Scan for the cell matching the given text and deliver its [x, y] coordinate at center. 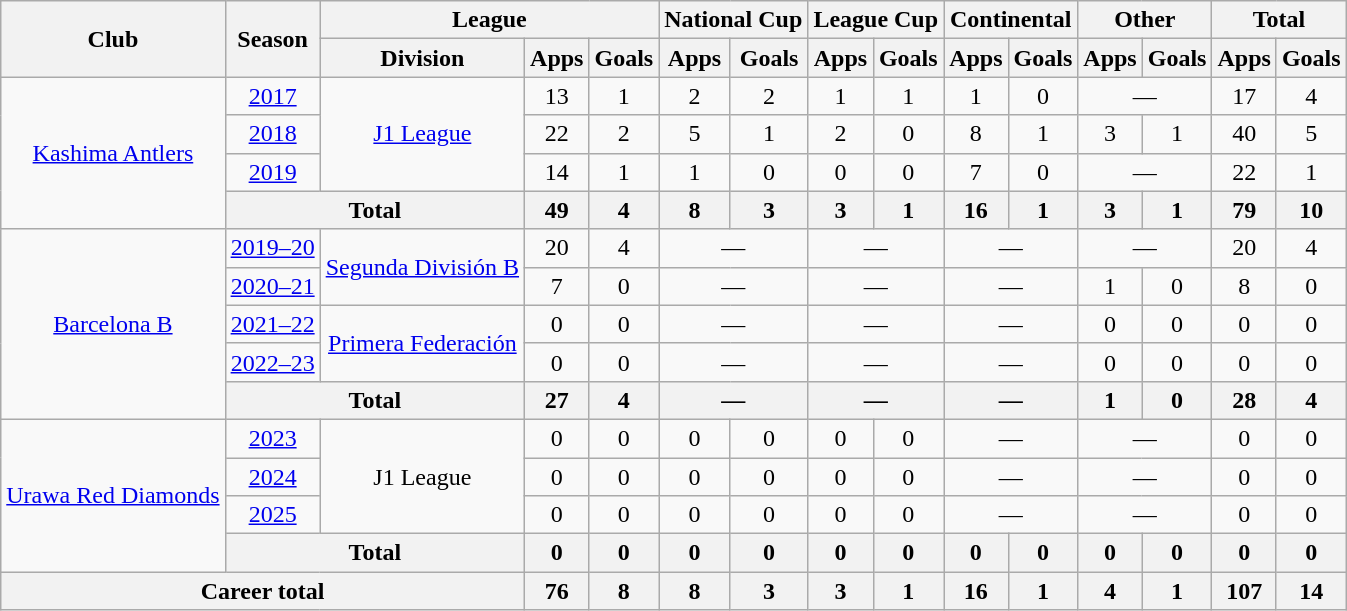
Division [422, 58]
49 [557, 210]
27 [557, 400]
17 [1244, 96]
40 [1244, 134]
2025 [272, 515]
Continental [1011, 20]
2019 [272, 172]
2018 [272, 134]
2022–23 [272, 362]
2024 [272, 477]
Primera Federación [422, 343]
League [490, 20]
Career total [263, 591]
2020–21 [272, 286]
National Cup [734, 20]
Other [1145, 20]
2021–22 [272, 324]
10 [1311, 210]
13 [557, 96]
Urawa Red Diamonds [113, 495]
2019–20 [272, 248]
28 [1244, 400]
Season [272, 39]
League Cup [876, 20]
107 [1244, 591]
Segunda División B [422, 267]
76 [557, 591]
Kashima Antlers [113, 153]
2017 [272, 96]
Barcelona B [113, 324]
2023 [272, 438]
79 [1244, 210]
Club [113, 39]
